Search for the cell housing the specified text and yield its [x, y] center coordinate. 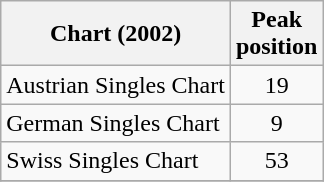
19 [276, 85]
Chart (2002) [116, 34]
9 [276, 123]
53 [276, 161]
Peakposition [276, 34]
German Singles Chart [116, 123]
Austrian Singles Chart [116, 85]
Swiss Singles Chart [116, 161]
